Output the [X, Y] coordinate of the center of the cell containing the given text.  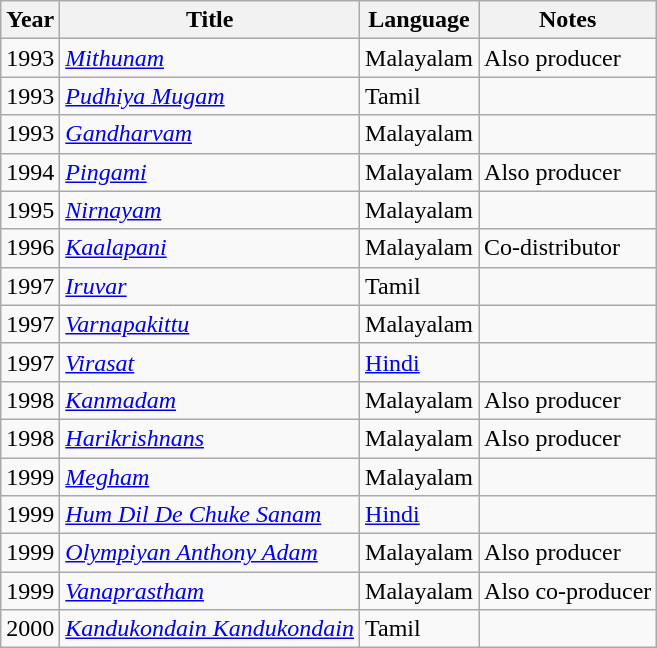
Language [420, 20]
Gandharvam [210, 134]
1995 [30, 210]
Varnapakittu [210, 324]
Co-distributor [568, 248]
2000 [30, 629]
Title [210, 20]
Year [30, 20]
1996 [30, 248]
Virasat [210, 362]
Harikrishnans [210, 438]
Pingami [210, 172]
Also co-producer [568, 591]
Mithunam [210, 58]
Kaalapani [210, 248]
Vanaprastham [210, 591]
Pudhiya Mugam [210, 96]
Iruvar [210, 286]
Notes [568, 20]
Olympiyan Anthony Adam [210, 553]
Kanmadam [210, 400]
Nirnayam [210, 210]
Hum Dil De Chuke Sanam [210, 515]
1994 [30, 172]
Megham [210, 477]
Kandukondain Kandukondain [210, 629]
